Return [x, y] of the center of cell containing provided text 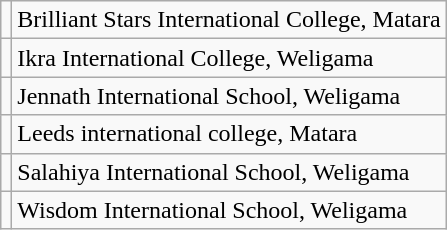
Ikra International College, Weligama [229, 58]
Brilliant Stars International College, Matara [229, 20]
Salahiya International School, Weligama [229, 172]
Jennath International School, Weligama [229, 96]
Wisdom International School, Weligama [229, 210]
Leeds international college, Matara [229, 134]
